Scan for the cell matching the given text and deliver its [X, Y] coordinate at center. 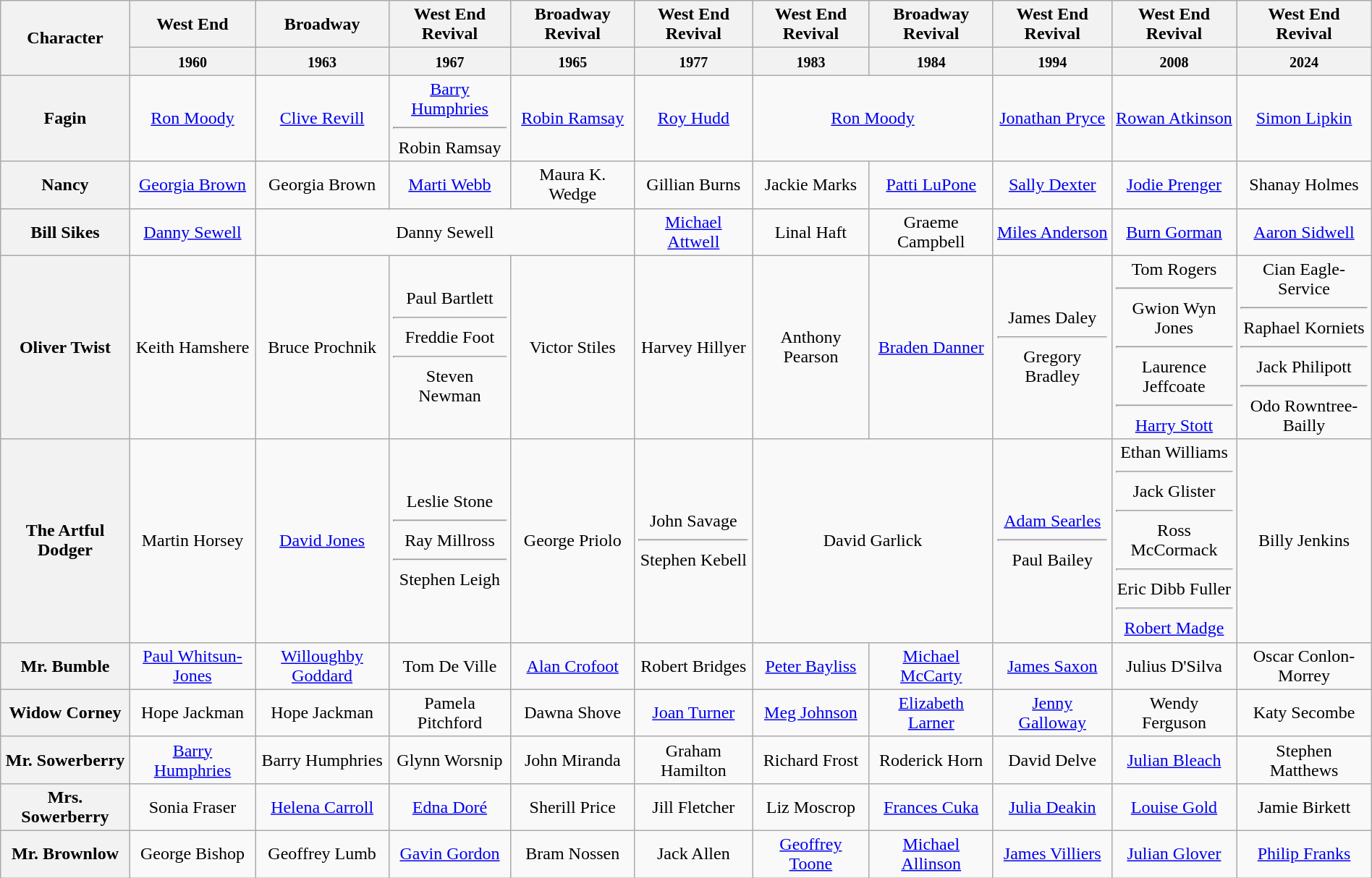
George Priolo [573, 541]
Adam SearlesPaul Bailey [1052, 541]
Simon Lipkin [1304, 119]
Jonathan Pryce [1052, 119]
Sonia Fraser [192, 807]
Broadway [323, 25]
Martin Horsey [192, 541]
Richard Frost [810, 759]
Jamie Birkett [1304, 807]
Graeme Campbell [931, 231]
Rowan Atkinson [1174, 119]
Willoughby Goddard [323, 665]
David Garlick [873, 541]
Louise Gold [1174, 807]
Geoffrey Lumb [323, 853]
Michael Allinson [931, 853]
West End [192, 25]
Pamela Pitchford [449, 713]
Stephen Matthews [1304, 759]
Linal Haft [810, 231]
Helena Carroll [323, 807]
George Bishop [192, 853]
Victor Stiles [573, 347]
Robin Ramsay [573, 119]
Robert Bridges [693, 665]
Julius D'Silva [1174, 665]
Jill Fletcher [693, 807]
Geoffrey Toone [810, 853]
Roderick Horn [931, 759]
Philip Franks [1304, 853]
Harvey Hillyer [693, 347]
Sherill Price [573, 807]
Aaron Sidwell [1304, 231]
1983 [810, 61]
1967 [449, 61]
Clive Revill [323, 119]
Miles Anderson [1052, 231]
Billy Jenkins [1304, 541]
Roy Hudd [693, 119]
1994 [1052, 61]
Mr. Sowerberry [65, 759]
Jenny Galloway [1052, 713]
Julia Deakin [1052, 807]
Burn Gorman [1174, 231]
Katy Secombe [1304, 713]
Mr. Brownlow [65, 853]
Meg Johnson [810, 713]
Joan Turner [693, 713]
Glynn Worsnip [449, 759]
Frances Cuka [931, 807]
Michael McCarty [931, 665]
Gillian Burns [693, 185]
Shanay Holmes [1304, 185]
Paul BartlettFreddie FootSteven Newman [449, 347]
The Artful Dodger [65, 541]
Patti LuPone [931, 185]
Oliver Twist [65, 347]
Cian Eagle-ServiceRaphael KornietsJack PhilipottOdo Rowntree-Bailly [1304, 347]
Nancy [65, 185]
Jackie Marks [810, 185]
David Delve [1052, 759]
Braden Danner [931, 347]
John Miranda [573, 759]
Sally Dexter [1052, 185]
James DaleyGregory Bradley [1052, 347]
Dawna Shove [573, 713]
James Villiers [1052, 853]
Fagin [65, 119]
Julian Bleach [1174, 759]
1984 [931, 61]
Character [65, 38]
Keith Hamshere [192, 347]
1965 [573, 61]
1963 [323, 61]
Jack Allen [693, 853]
Elizabeth Larner [931, 713]
1960 [192, 61]
Mr. Bumble [65, 665]
Edna Doré [449, 807]
Maura K. Wedge [573, 185]
2008 [1174, 61]
Alan Crofoot [573, 665]
Marti Webb [449, 185]
Liz Moscrop [810, 807]
Mrs. Sowerberry [65, 807]
Oscar Conlon-Morrey [1304, 665]
Gavin Gordon [449, 853]
James Saxon [1052, 665]
Jodie Prenger [1174, 185]
Bruce Prochnik [323, 347]
Bram Nossen [573, 853]
2024 [1304, 61]
Julian Glover [1174, 853]
Bill Sikes [65, 231]
Graham Hamilton [693, 759]
David Jones [323, 541]
Widow Corney [65, 713]
Ethan WilliamsJack GlisterRoss McCormackEric Dibb FullerRobert Madge [1174, 541]
Michael Attwell [693, 231]
1977 [693, 61]
Leslie StoneRay MillrossStephen Leigh [449, 541]
Paul Whitsun-Jones [192, 665]
Tom RogersGwion Wyn JonesLaurence JeffcoateHarry Stott [1174, 347]
Peter Bayliss [810, 665]
Barry HumphriesRobin Ramsay [449, 119]
John SavageStephen Kebell [693, 541]
Tom De Ville [449, 665]
Wendy Ferguson [1174, 713]
Anthony Pearson [810, 347]
